Find where the given text appears and provide that cell's center as [X, Y] coordinate. 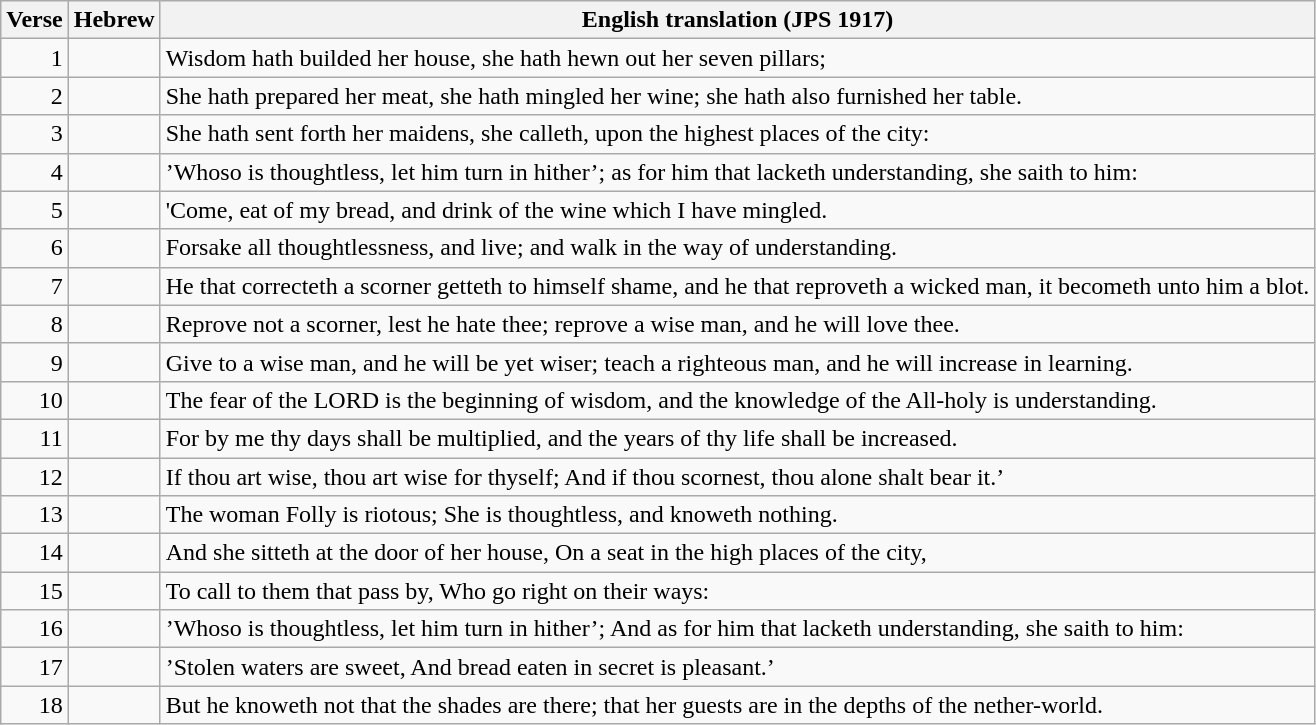
She hath sent forth her maidens, she calleth, upon the highest places of the city: [738, 134]
’Stolen waters are sweet, And bread eaten in secret is pleasant.’ [738, 667]
14 [35, 553]
’Whoso is thoughtless, let him turn in hither’; as for him that lacketh understanding, she saith to him: [738, 172]
6 [35, 248]
8 [35, 324]
13 [35, 515]
She hath prepared her meat, she hath mingled her wine; she hath also furnished her table. [738, 96]
’Whoso is thoughtless, let him turn in hither’; And as for him that lacketh understanding, she saith to him: [738, 629]
And she sitteth at the door of her house, On a seat in the high places of the city, [738, 553]
3 [35, 134]
10 [35, 400]
11 [35, 438]
15 [35, 591]
18 [35, 705]
7 [35, 286]
17 [35, 667]
'Come, eat of my bread, and drink of the wine which I have mingled. [738, 210]
5 [35, 210]
Verse [35, 20]
For by me thy days shall be multiplied, and the years of thy life shall be increased. [738, 438]
But he knoweth not that the shades are there; that her guests are in the depths of the nether-world. [738, 705]
4 [35, 172]
2 [35, 96]
Forsake all thoughtlessness, and live; and walk in the way of understanding. [738, 248]
12 [35, 477]
If thou art wise, thou art wise for thyself; And if thou scornest, thou alone shalt bear it.’ [738, 477]
Give to a wise man, and he will be yet wiser; teach a righteous man, and he will increase in learning. [738, 362]
Reprove not a scorner, lest he hate thee; reprove a wise man, and he will love thee. [738, 324]
Wisdom hath builded her house, she hath hewn out her seven pillars; [738, 58]
The woman Folly is riotous; She is thoughtless, and knoweth nothing. [738, 515]
He that correcteth a scorner getteth to himself shame, and he that reproveth a wicked man, it becometh unto him a blot. [738, 286]
1 [35, 58]
English translation (JPS 1917) [738, 20]
The fear of the LORD is the beginning of wisdom, and the knowledge of the All-holy is understanding. [738, 400]
To call to them that pass by, Who go right on their ways: [738, 591]
16 [35, 629]
Hebrew [114, 20]
9 [35, 362]
